Locate the cell with the specified text and output its [X, Y] center coordinate. 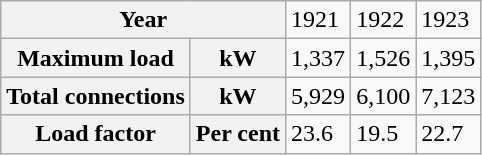
1,395 [448, 58]
19.5 [384, 134]
Maximum load [96, 58]
23.6 [318, 134]
1,526 [384, 58]
1921 [318, 20]
Total connections [96, 96]
Per cent [238, 134]
1,337 [318, 58]
5,929 [318, 96]
Load factor [96, 134]
1922 [384, 20]
Year [144, 20]
22.7 [448, 134]
7,123 [448, 96]
6,100 [384, 96]
1923 [448, 20]
